Output the [X, Y] coordinate of the center of the cell containing the given text.  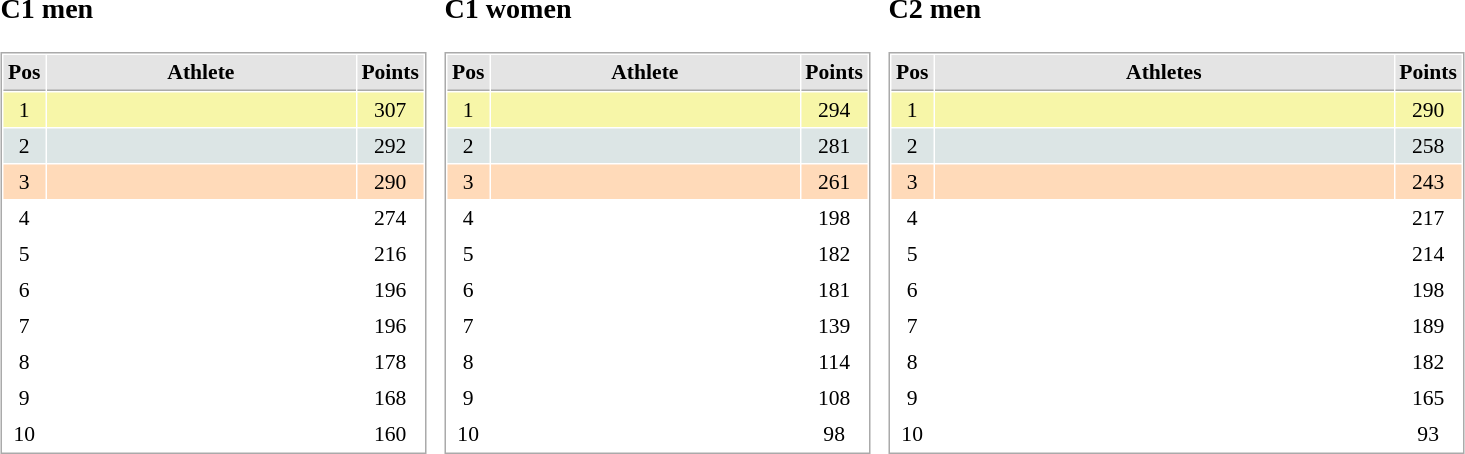
258 [1428, 146]
307 [390, 110]
139 [834, 326]
114 [834, 362]
281 [834, 146]
168 [390, 398]
189 [1428, 326]
274 [390, 218]
216 [390, 254]
93 [1428, 434]
108 [834, 398]
294 [834, 110]
165 [1428, 398]
98 [834, 434]
292 [390, 146]
243 [1428, 182]
261 [834, 182]
Athletes [1164, 74]
181 [834, 290]
160 [390, 434]
214 [1428, 254]
178 [390, 362]
217 [1428, 218]
